Determine the [x, y] coordinate at the center of the cell enclosing the given text.  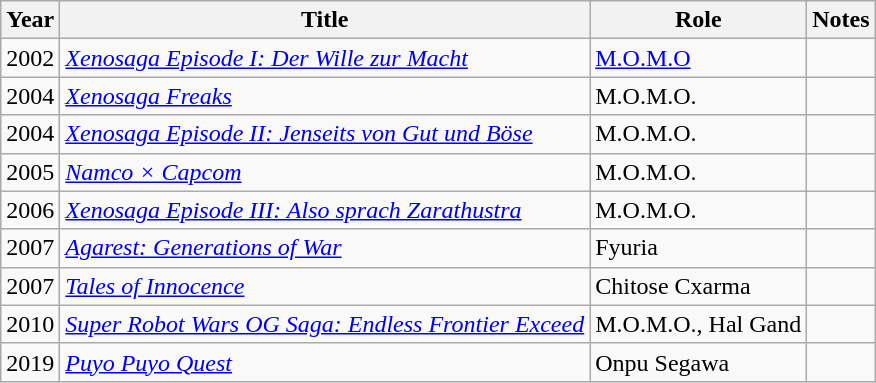
Onpu Segawa [698, 362]
Fyuria [698, 248]
Tales of Innocence [325, 286]
2006 [30, 210]
Role [698, 20]
Year [30, 20]
M.O.M.O., Hal Gand [698, 324]
Title [325, 20]
Xenosaga Episode I: Der Wille zur Macht [325, 58]
2019 [30, 362]
Chitose Cxarma [698, 286]
Namco × Capcom [325, 172]
Xenosaga Freaks [325, 96]
2005 [30, 172]
Notes [841, 20]
Agarest: Generations of War [325, 248]
Super Robot Wars OG Saga: Endless Frontier Exceed [325, 324]
Xenosaga Episode III: Also sprach Zarathustra [325, 210]
Xenosaga Episode II: Jenseits von Gut und Böse [325, 134]
Puyo Puyo Quest [325, 362]
2010 [30, 324]
2002 [30, 58]
M.O.M.O [698, 58]
